For the text-containing cell, return its midpoint in (X, Y) coordinate format. 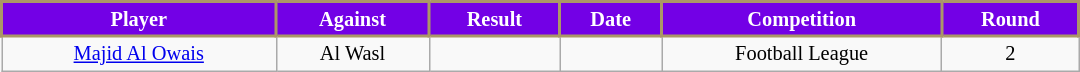
Date (611, 18)
Majid Al Owais (139, 53)
Competition (802, 18)
Result (494, 18)
Against (352, 18)
Player (139, 18)
Round (1011, 18)
2 (1011, 53)
Al Wasl (352, 53)
Football League (802, 53)
